For the text-containing cell, return its midpoint in (x, y) coordinate format. 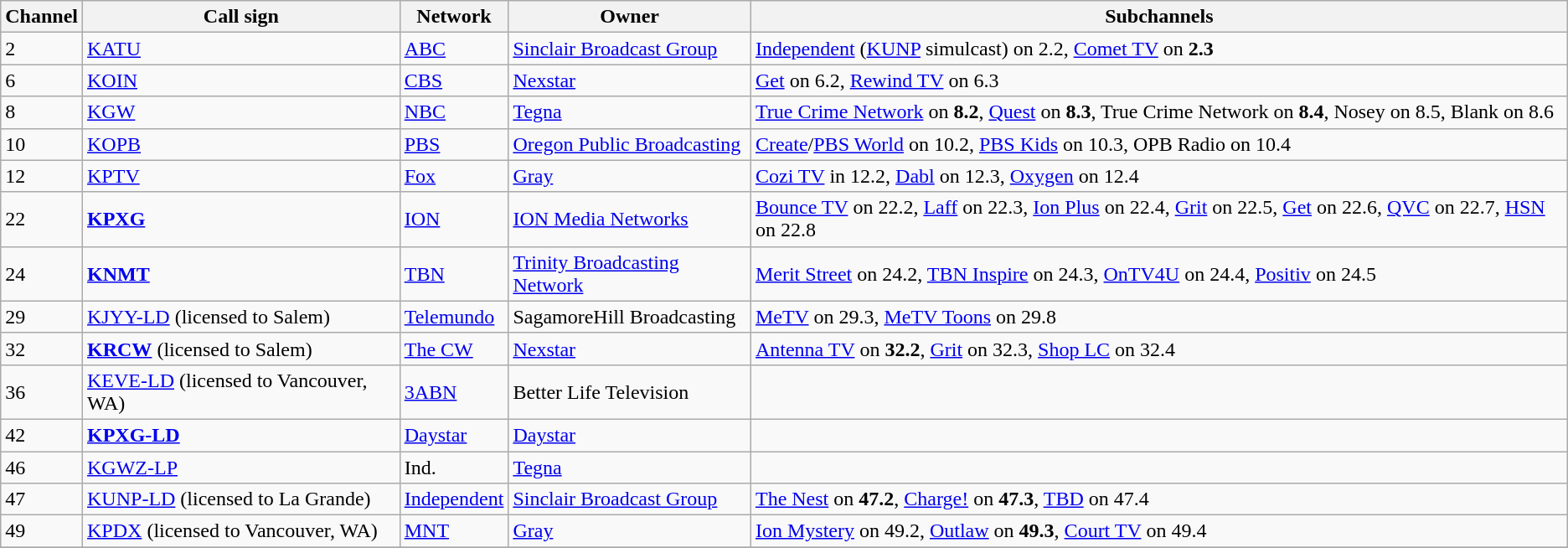
KPDX (licensed to Vancouver, WA) (241, 531)
ABC (454, 49)
KPXG (241, 220)
NBC (454, 112)
Network (454, 17)
29 (42, 317)
Trinity Broadcasting Network (630, 273)
KPTV (241, 176)
Ion Mystery on 49.2, Outlaw on 49.3, Court TV on 49.4 (1159, 531)
The Nest on 47.2, Charge! on 47.3, TBD on 47.4 (1159, 499)
24 (42, 273)
42 (42, 435)
ION Media Networks (630, 220)
Ind. (454, 467)
Channel (42, 17)
Telemundo (454, 317)
Subchannels (1159, 17)
KPXG-LD (241, 435)
Owner (630, 17)
KATU (241, 49)
Better Life Television (630, 392)
47 (42, 499)
ION (454, 220)
TBN (454, 273)
The CW (454, 349)
Cozi TV in 12.2, Dabl on 12.3, Oxygen on 12.4 (1159, 176)
Get on 6.2, Rewind TV on 6.3 (1159, 80)
6 (42, 80)
KOPB (241, 144)
46 (42, 467)
KRCW (licensed to Salem) (241, 349)
8 (42, 112)
KNMT (241, 273)
KGW (241, 112)
Independent (KUNP simulcast) on 2.2, Comet TV on 2.3 (1159, 49)
12 (42, 176)
True Crime Network on 8.2, Quest on 8.3, True Crime Network on 8.4, Nosey on 8.5, Blank on 8.6 (1159, 112)
49 (42, 531)
10 (42, 144)
Oregon Public Broadcasting (630, 144)
KJYY-LD (licensed to Salem) (241, 317)
Call sign (241, 17)
Antenna TV on 32.2, Grit on 32.3, Shop LC on 32.4 (1159, 349)
MNT (454, 531)
Bounce TV on 22.2, Laff on 22.3, Ion Plus on 22.4, Grit on 22.5, Get on 22.6, QVC on 22.7, HSN on 22.8 (1159, 220)
PBS (454, 144)
32 (42, 349)
3ABN (454, 392)
Fox (454, 176)
KOIN (241, 80)
Create/PBS World on 10.2, PBS Kids on 10.3, OPB Radio on 10.4 (1159, 144)
KUNP-LD (licensed to La Grande) (241, 499)
MeTV on 29.3, MeTV Toons on 29.8 (1159, 317)
22 (42, 220)
KEVE-LD (licensed to Vancouver, WA) (241, 392)
SagamoreHill Broadcasting (630, 317)
Independent (454, 499)
2 (42, 49)
36 (42, 392)
CBS (454, 80)
Merit Street on 24.2, TBN Inspire on 24.3, OnTV4U on 24.4, Positiv on 24.5 (1159, 273)
KGWZ-LP (241, 467)
